Output the (X, Y) coordinate of the center of the cell containing the given text.  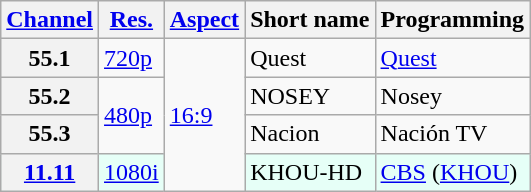
55.2 (50, 96)
Res. (132, 20)
480p (132, 115)
Aspect (204, 20)
NOSEY (310, 96)
KHOU-HD (310, 172)
720p (132, 58)
Programming (452, 20)
CBS (KHOU) (452, 172)
1080i (132, 172)
Nacion (310, 134)
Channel (50, 20)
Nación TV (452, 134)
Nosey (452, 96)
16:9 (204, 115)
55.3 (50, 134)
55.1 (50, 58)
11.11 (50, 172)
Short name (310, 20)
